Return [x, y] of the center of cell containing provided text 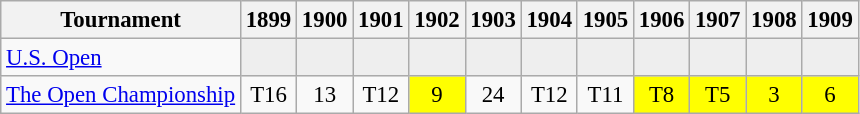
T8 [661, 95]
1909 [830, 20]
6 [830, 95]
1901 [381, 20]
1908 [774, 20]
1899 [268, 20]
1903 [493, 20]
1900 [325, 20]
T11 [605, 95]
3 [774, 95]
1902 [437, 20]
The Open Championship [121, 95]
1905 [605, 20]
U.S. Open [121, 58]
1907 [718, 20]
T5 [718, 95]
24 [493, 95]
1906 [661, 20]
Tournament [121, 20]
1904 [549, 20]
13 [325, 95]
T16 [268, 95]
9 [437, 95]
